Search for the cell housing the specified text and yield its (x, y) center coordinate. 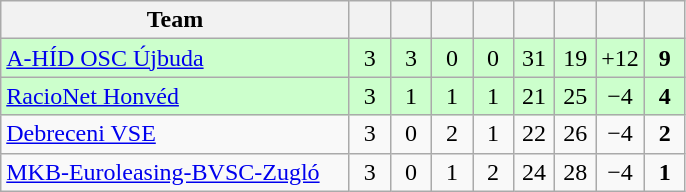
21 (534, 96)
24 (534, 172)
A-HÍD OSC Újbuda (176, 58)
Team (176, 20)
31 (534, 58)
RacioNet Honvéd (176, 96)
19 (576, 58)
25 (576, 96)
MKB-Euroleasing-BVSC-Zugló (176, 172)
+12 (620, 58)
4 (664, 96)
22 (534, 134)
26 (576, 134)
Debreceni VSE (176, 134)
9 (664, 58)
28 (576, 172)
